Provide the [x, y] coordinate of the cell's center where the given text is located.  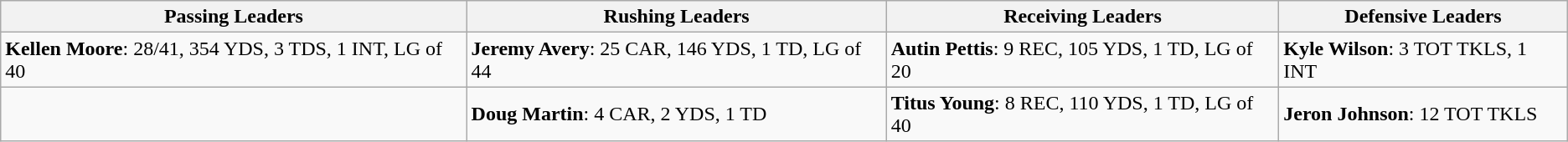
Rushing Leaders [677, 17]
Receiving Leaders [1082, 17]
Jeremy Avery: 25 CAR, 146 YDS, 1 TD, LG of 44 [677, 60]
Doug Martin: 4 CAR, 2 YDS, 1 TD [677, 114]
Passing Leaders [234, 17]
Kyle Wilson: 3 TOT TKLS, 1 INT [1424, 60]
Kellen Moore: 28/41, 354 YDS, 3 TDS, 1 INT, LG of 40 [234, 60]
Autin Pettis: 9 REC, 105 YDS, 1 TD, LG of 20 [1082, 60]
Jeron Johnson: 12 TOT TKLS [1424, 114]
Titus Young: 8 REC, 110 YDS, 1 TD, LG of 40 [1082, 114]
Defensive Leaders [1424, 17]
